Pinpoint the cell where the given text exists, returning its (X, Y) midpoint coordinate. 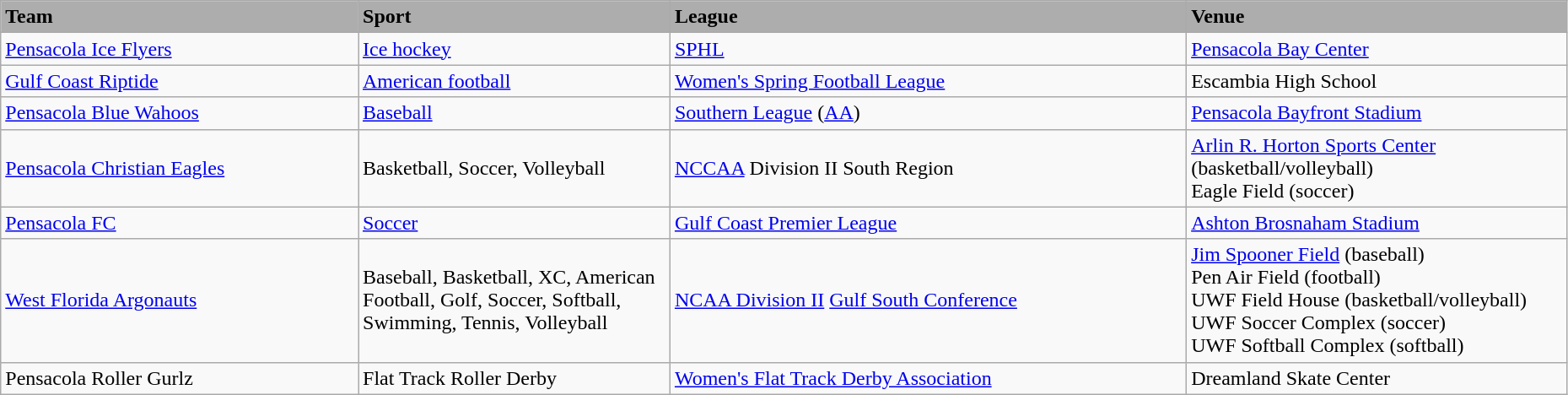
Gulf Coast Premier League (928, 223)
Flat Track Roller Derby (514, 378)
Women's Flat Track Derby Association (928, 378)
Soccer (514, 223)
Pensacola Roller Gurlz (180, 378)
Pensacola Bay Center (1377, 49)
Baseball, Basketball, XC, American Football, Golf, Soccer, Softball, Swimming, Tennis, Volleyball (514, 300)
Escambia High School (1377, 81)
Ice hockey (514, 49)
SPHL (928, 49)
Arlin R. Horton Sports Center (basketball/volleyball) Eagle Field (soccer) (1377, 168)
American football (514, 81)
Pensacola Ice Flyers (180, 49)
Pensacola Christian Eagles (180, 168)
Team (180, 17)
Women's Spring Football League (928, 81)
Pensacola Bayfront Stadium (1377, 113)
Gulf Coast Riptide (180, 81)
NCAA Division II Gulf South Conference (928, 300)
Pensacola FC (180, 223)
Sport (514, 17)
Basketball, Soccer, Volleyball (514, 168)
Dreamland Skate Center (1377, 378)
Southern League (AA) (928, 113)
NCCAA Division II South Region (928, 168)
West Florida Argonauts (180, 300)
Pensacola Blue Wahoos (180, 113)
League (928, 17)
Ashton Brosnaham Stadium (1377, 223)
Baseball (514, 113)
Venue (1377, 17)
